Find where the given text appears and provide that cell's center as (x, y) coordinate. 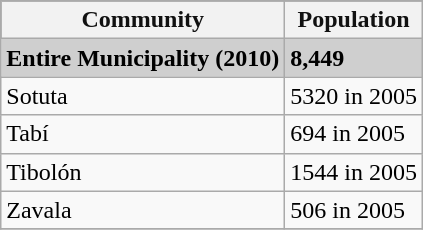
Tabí (143, 134)
506 in 2005 (354, 210)
Community (143, 20)
694 in 2005 (354, 134)
Sotuta (143, 96)
Population (354, 20)
1544 in 2005 (354, 172)
Entire Municipality (2010) (143, 58)
Tibolón (143, 172)
8,449 (354, 58)
Zavala (143, 210)
5320 in 2005 (354, 96)
